From the cell containing the given text, extract its center point as (x, y) coordinate. 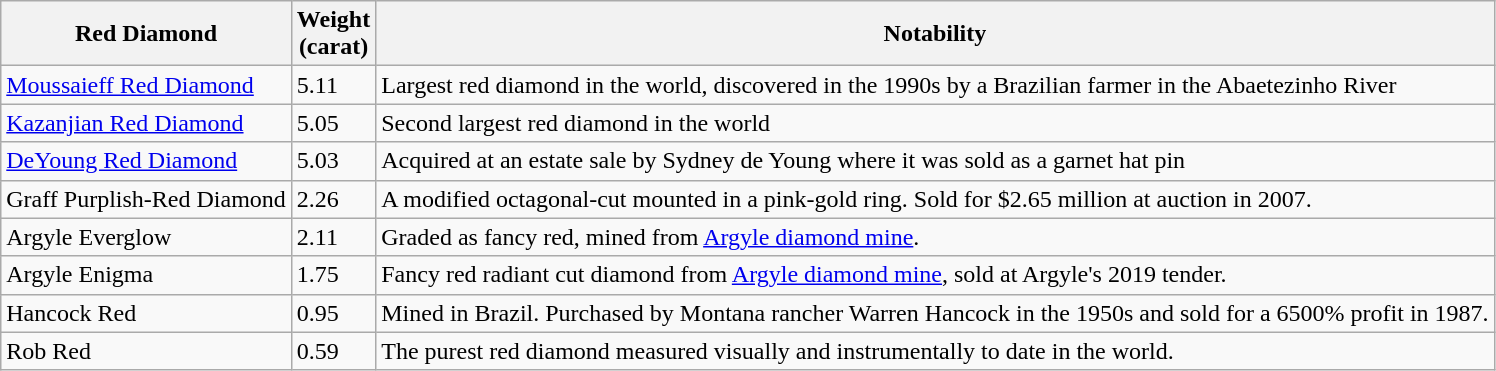
Largest red diamond in the world, discovered in the 1990s by a Brazilian farmer in the Abaetezinho River (935, 85)
2.11 (333, 237)
Graff Purplish-Red Diamond (146, 199)
DeYoung Red Diamond (146, 161)
Second largest red diamond in the world (935, 123)
Kazanjian Red Diamond (146, 123)
0.95 (333, 313)
5.11 (333, 85)
1.75 (333, 275)
Weight(carat) (333, 34)
5.03 (333, 161)
Argyle Everglow (146, 237)
5.05 (333, 123)
Graded as fancy red, mined from Argyle diamond mine. (935, 237)
Mined in Brazil. Purchased by Montana rancher Warren Hancock in the 1950s and sold for a 6500% profit in 1987. (935, 313)
Moussaieff Red Diamond (146, 85)
Red Diamond (146, 34)
2.26 (333, 199)
Notability (935, 34)
Acquired at an estate sale by Sydney de Young where it was sold as a garnet hat pin (935, 161)
Rob Red (146, 351)
Fancy red radiant cut diamond from Argyle diamond mine, sold at Argyle's 2019 tender. (935, 275)
0.59 (333, 351)
Argyle Enigma (146, 275)
Hancock Red (146, 313)
The purest red diamond measured visually and instrumentally to date in the world. (935, 351)
A modified octagonal-cut mounted in a pink-gold ring. Sold for $2.65 million at auction in 2007. (935, 199)
